Locate the cell with the specified text and output its (x, y) center coordinate. 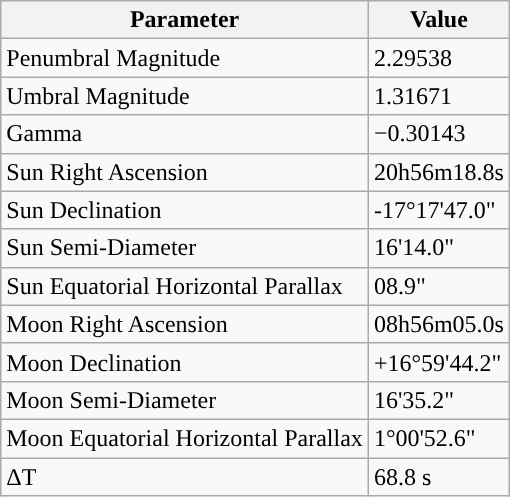
Parameter (185, 20)
+16°59'44.2" (438, 362)
−0.30143 (438, 134)
Moon Equatorial Horizontal Parallax (185, 438)
Gamma (185, 134)
68.8 s (438, 477)
Sun Declination (185, 210)
20h56m18.8s (438, 172)
Sun Equatorial Horizontal Parallax (185, 286)
Value (438, 20)
08.9" (438, 286)
1°00'52.6" (438, 438)
Moon Right Ascension (185, 324)
2.29538 (438, 58)
1.31671 (438, 96)
Moon Declination (185, 362)
08h56m05.0s (438, 324)
16'14.0" (438, 248)
Penumbral Magnitude (185, 58)
ΔT (185, 477)
Umbral Magnitude (185, 96)
-17°17'47.0" (438, 210)
Sun Semi-Diameter (185, 248)
Sun Right Ascension (185, 172)
Moon Semi-Diameter (185, 400)
16'35.2" (438, 400)
